Determine the (X, Y) coordinate at the center of the cell enclosing the given text.  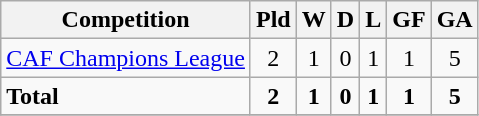
GA (454, 20)
CAF Champions League (126, 58)
L (374, 20)
GF (409, 20)
Total (126, 96)
W (314, 20)
Pld (273, 20)
D (345, 20)
Competition (126, 20)
